Return (x, y) of the center of cell containing provided text 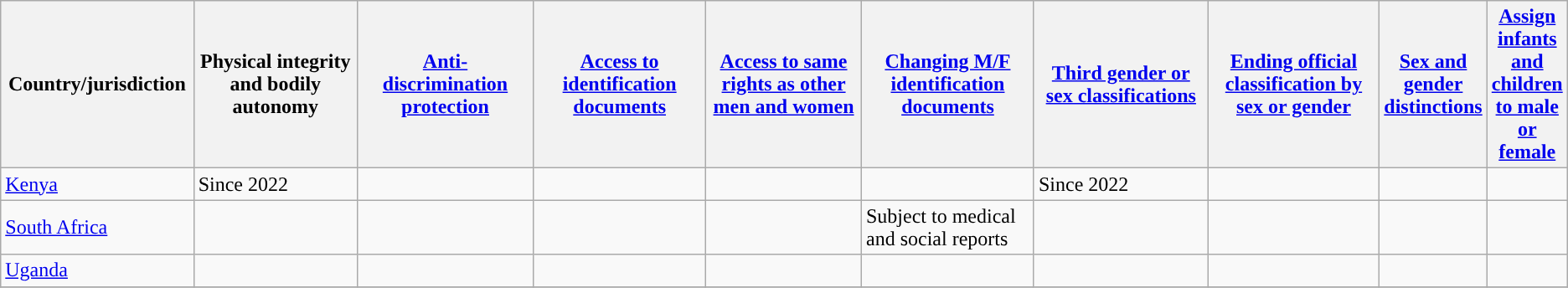
Third gender or sex classifications (1121, 85)
Assign infants and children to male or female (1527, 85)
Sex and gender distinctions (1433, 85)
Uganda (97, 270)
Subject to medical and social reports (947, 228)
Country/jurisdiction (97, 85)
Access to same rights as other men and women (784, 85)
Kenya (97, 184)
Access to identification documents (620, 85)
Anti-discrimination protection (445, 85)
Ending official classification by sex or gender (1293, 85)
Changing M/F identification documents (947, 85)
Physical integrity and bodily autonomy (275, 85)
South Africa (97, 228)
